Provide the [X, Y] coordinate of the cell's center where the given text is located.  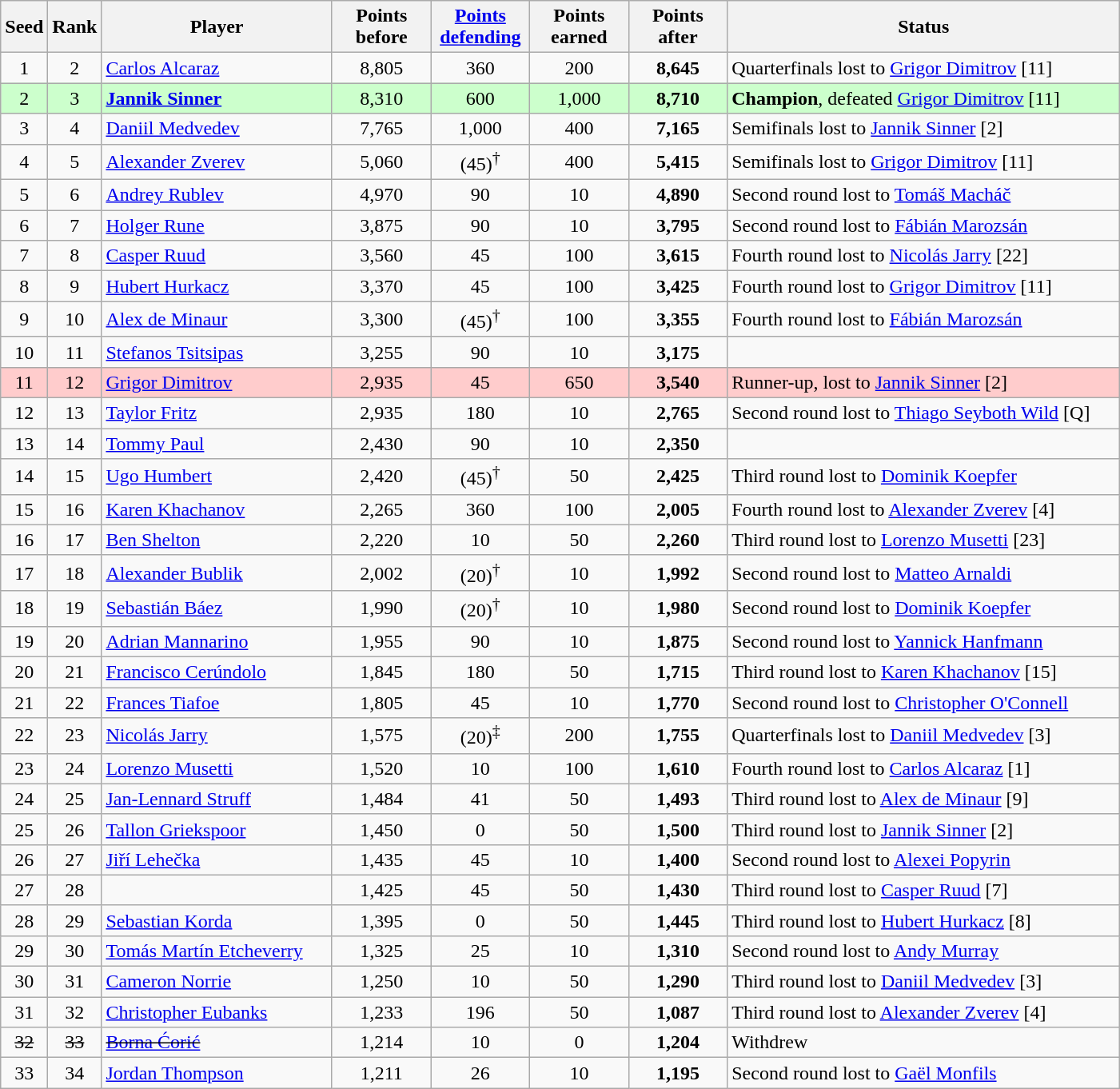
1,845 [381, 672]
1,395 [381, 920]
Casper Ruud [217, 256]
34 [75, 1073]
Tommy Paul [217, 444]
2,765 [678, 413]
1,500 [678, 829]
8,710 [678, 98]
1,290 [678, 982]
1,435 [381, 860]
Tomás Martín Etcheverry [217, 951]
1,610 [678, 768]
2,002 [381, 572]
Status [924, 27]
7,165 [678, 129]
1,875 [678, 641]
1,400 [678, 860]
3,615 [678, 256]
Fourth round lost to Alexander Zverev [4] [924, 509]
3,355 [678, 320]
Third round lost to Hubert Hurkacz [8] [924, 920]
Carlos Alcaraz [217, 68]
1,955 [381, 641]
Points earned [580, 27]
Second round lost to Christopher O'Connell [924, 703]
(20)‡ [480, 736]
Third round lost to Casper Ruud [7] [924, 890]
650 [580, 382]
Nicolás Jarry [217, 736]
1,430 [678, 890]
3,300 [381, 320]
Player [217, 27]
Frances Tiafoe [217, 703]
1,575 [381, 736]
4,890 [678, 195]
1,250 [381, 982]
Stefanos Tsitsipas [217, 352]
Semifinals lost to Jannik Sinner [2] [924, 129]
Taylor Fritz [217, 413]
Seed [24, 27]
Fourth round lost to Carlos Alcaraz [1] [924, 768]
1,715 [678, 672]
Second round lost to Matteo Arnaldi [924, 572]
Quarterfinals lost to Grigor Dimitrov [11] [924, 68]
2,425 [678, 477]
1,770 [678, 703]
Andrey Rublev [217, 195]
Second round lost to Tomáš Macháč [924, 195]
2,005 [678, 509]
Points defending [480, 27]
Third round lost to Lorenzo Musetti [23] [924, 540]
600 [480, 98]
Sebastian Korda [217, 920]
1,445 [678, 920]
1,211 [381, 1073]
Second round lost to Alexei Popyrin [924, 860]
Alex de Minaur [217, 320]
8,310 [381, 98]
Third round lost to Alexander Zverev [4] [924, 1012]
Jordan Thompson [217, 1073]
4,970 [381, 195]
Ugo Humbert [217, 477]
Alexander Zverev [217, 162]
1,425 [381, 890]
Daniil Medvedev [217, 129]
Third round lost to Daniil Medvedev [3] [924, 982]
3,560 [381, 256]
2,260 [678, 540]
Points after [678, 27]
1,805 [381, 703]
2,350 [678, 444]
3,175 [678, 352]
Rank [75, 27]
41 [480, 799]
3,875 [381, 225]
Tallon Griekspoor [217, 829]
Holger Rune [217, 225]
Second round lost to Gaël Monfils [924, 1073]
1,233 [381, 1012]
2,265 [381, 509]
Third round lost to Alex de Minaur [9] [924, 799]
1,450 [381, 829]
Fourth round lost to Grigor Dimitrov [11] [924, 286]
Ben Shelton [217, 540]
196 [480, 1012]
Karen Khachanov [217, 509]
1,087 [678, 1012]
1,484 [381, 799]
Fourth round lost to Fábián Marozsán [924, 320]
1 [24, 68]
Points before [381, 27]
Jiří Lehečka [217, 860]
5,415 [678, 162]
Adrian Mannarino [217, 641]
Francisco Cerúndolo [217, 672]
3,540 [678, 382]
Alexander Bublik [217, 572]
1,990 [381, 609]
2,220 [381, 540]
1,992 [678, 572]
5,060 [381, 162]
1,325 [381, 951]
Jan-Lennard Struff [217, 799]
1,310 [678, 951]
1,980 [678, 609]
Hubert Hurkacz [217, 286]
Lorenzo Musetti [217, 768]
Withdrew [924, 1043]
3,370 [381, 286]
1,214 [381, 1043]
Champion, defeated Grigor Dimitrov [11] [924, 98]
Third round lost to Dominik Koepfer [924, 477]
Second round lost to Thiago Seyboth Wild [Q] [924, 413]
Second round lost to Yannick Hanfmann [924, 641]
2,420 [381, 477]
Third round lost to Jannik Sinner [2] [924, 829]
Fourth round lost to Nicolás Jarry [22] [924, 256]
1,520 [381, 768]
Jannik Sinner [217, 98]
Semifinals lost to Grigor Dimitrov [11] [924, 162]
1,204 [678, 1043]
Borna Ćorić [217, 1043]
Christopher Eubanks [217, 1012]
3,255 [381, 352]
1,493 [678, 799]
1,755 [678, 736]
3,425 [678, 286]
Grigor Dimitrov [217, 382]
Cameron Norrie [217, 982]
Second round lost to Dominik Koepfer [924, 609]
2,430 [381, 444]
Third round lost to Karen Khachanov [15] [924, 672]
Sebastián Báez [217, 609]
Quarterfinals lost to Daniil Medvedev [3] [924, 736]
3,795 [678, 225]
Second round lost to Fábián Marozsán [924, 225]
8,805 [381, 68]
Runner-up, lost to Jannik Sinner [2] [924, 382]
Second round lost to Andy Murray [924, 951]
1,195 [678, 1073]
8,645 [678, 68]
7,765 [381, 129]
